Provide the [X, Y] coordinate of the cell's center where the given text is located.  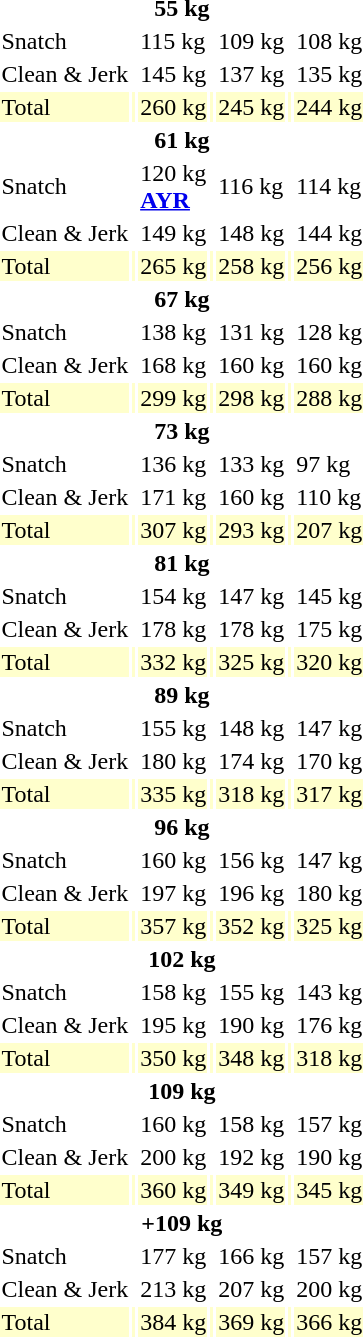
245 kg [252, 107]
192 kg [252, 1157]
307 kg [174, 530]
177 kg [174, 1256]
349 kg [252, 1190]
299 kg [174, 398]
168 kg [174, 365]
147 kg [252, 596]
131 kg [252, 332]
357 kg [174, 926]
360 kg [174, 1190]
369 kg [252, 1322]
348 kg [252, 1058]
352 kg [252, 926]
149 kg [174, 233]
293 kg [252, 530]
166 kg [252, 1256]
171 kg [174, 497]
350 kg [174, 1058]
325 kg [252, 662]
116 kg [252, 186]
137 kg [252, 74]
138 kg [174, 332]
260 kg [174, 107]
265 kg [174, 266]
154 kg [174, 596]
200 kg [174, 1157]
136 kg [174, 464]
207 kg [252, 1289]
156 kg [252, 860]
197 kg [174, 893]
190 kg [252, 1025]
298 kg [252, 398]
115 kg [174, 41]
145 kg [174, 74]
318 kg [252, 794]
213 kg [174, 1289]
384 kg [174, 1322]
180 kg [174, 761]
332 kg [174, 662]
120 kgAYR [174, 186]
258 kg [252, 266]
195 kg [174, 1025]
133 kg [252, 464]
335 kg [174, 794]
196 kg [252, 893]
174 kg [252, 761]
109 kg [252, 41]
